Extract the (X, Y) coordinate from the center of the cell holding the provided text.  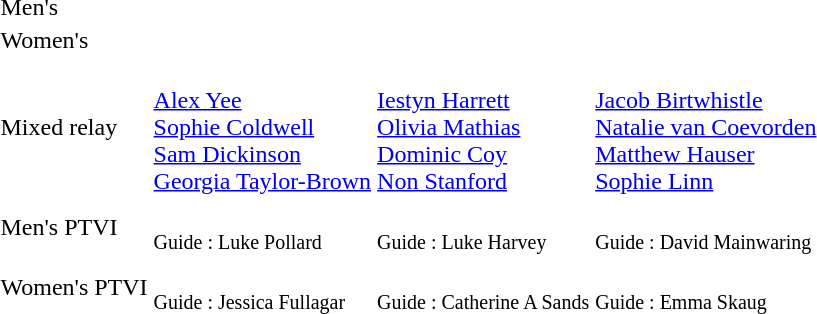
Iestyn HarrettOlivia MathiasDominic CoyNon Stanford (484, 127)
Alex YeeSophie ColdwellSam DickinsonGeorgia Taylor-Brown (262, 127)
Guide : Luke Pollard (262, 228)
Guide : Luke Harvey (484, 228)
